From the cell containing the given text, extract its center point as (X, Y) coordinate. 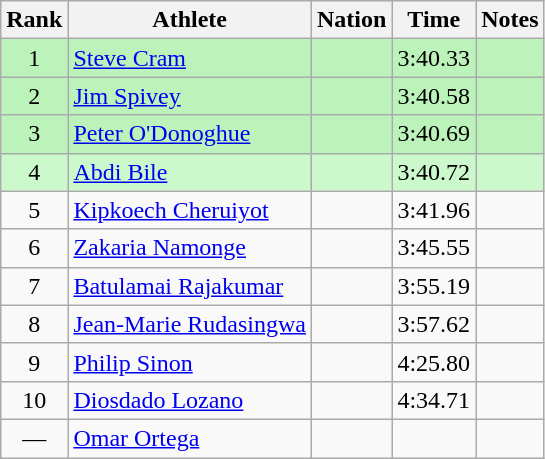
7 (34, 286)
Rank (34, 20)
Athlete (190, 20)
Diosdado Lozano (190, 400)
Omar Ortega (190, 438)
6 (34, 248)
Jim Spivey (190, 96)
3:40.69 (434, 134)
Steve Cram (190, 58)
3:57.62 (434, 324)
Peter O'Donoghue (190, 134)
Abdi Bile (190, 172)
3:55.19 (434, 286)
Time (434, 20)
3:40.72 (434, 172)
Jean-Marie Rudasingwa (190, 324)
4:25.80 (434, 362)
3:41.96 (434, 210)
3 (34, 134)
4 (34, 172)
1 (34, 58)
3:45.55 (434, 248)
Zakaria Namonge (190, 248)
4:34.71 (434, 400)
2 (34, 96)
Notes (510, 20)
Kipkoech Cheruiyot (190, 210)
Nation (352, 20)
9 (34, 362)
3:40.58 (434, 96)
Philip Sinon (190, 362)
Batulamai Rajakumar (190, 286)
— (34, 438)
5 (34, 210)
3:40.33 (434, 58)
8 (34, 324)
10 (34, 400)
